Output the [x, y] coordinate of the center of the cell containing the given text.  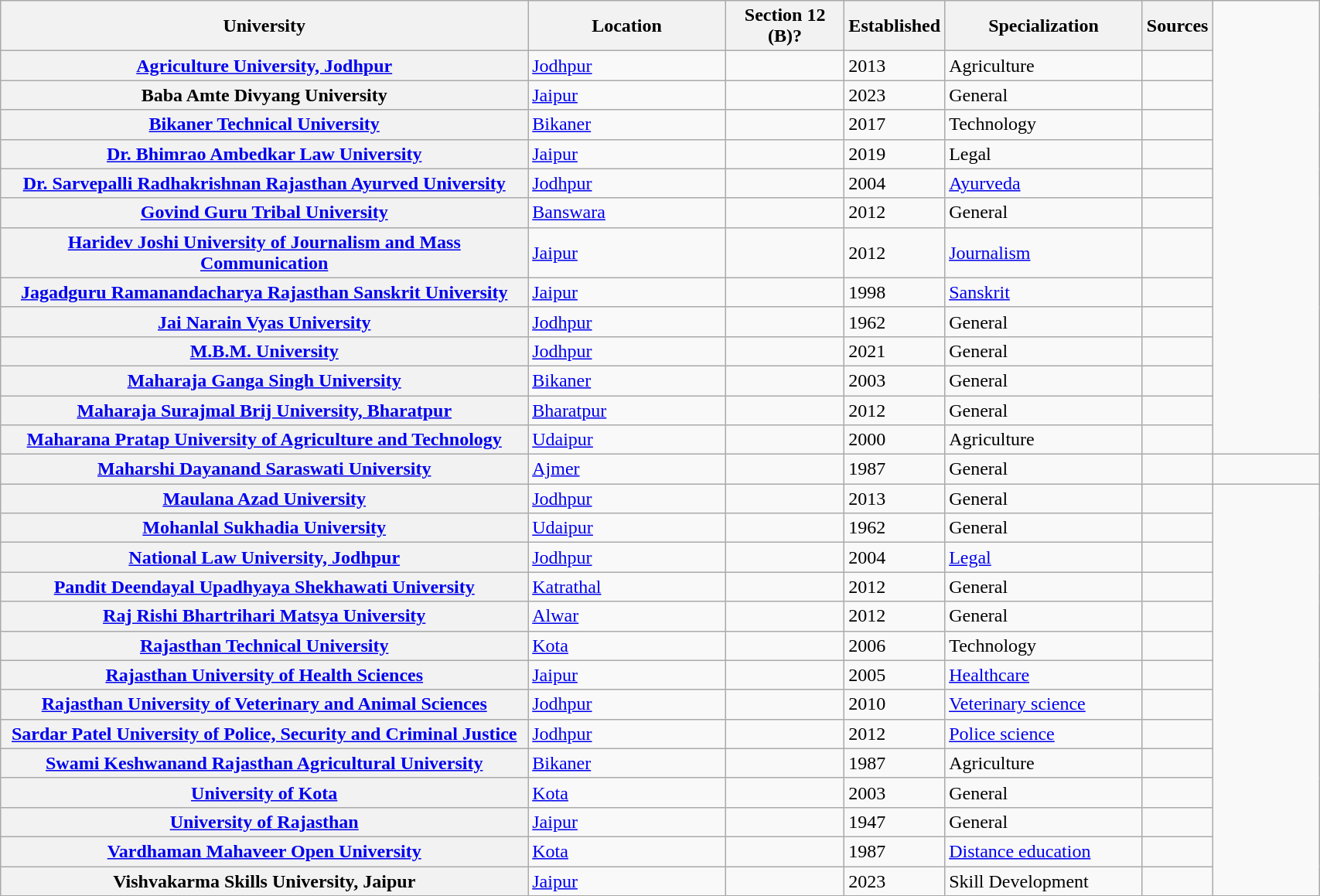
1947 [895, 822]
Maulana Azad University [264, 499]
Sanskrit [1044, 292]
2021 [895, 351]
Govind Guru Tribal University [264, 213]
Katrathal [627, 587]
Dr. Bhimrao Ambedkar Law University [264, 154]
Swami Keshwanand Rajasthan Agricultural University [264, 763]
Ayurveda [1044, 183]
Maharana Pratap University of Agriculture and Technology [264, 440]
Healthcare [1044, 675]
Raj Rishi Bhartrihari Matsya University [264, 616]
2005 [895, 675]
National Law University, Jodhpur [264, 557]
Veterinary science [1044, 704]
Police science [1044, 734]
M.B.M. University [264, 351]
Alwar [627, 616]
Location [627, 26]
2006 [895, 646]
Distance education [1044, 851]
Maharaja Ganga Singh University [264, 380]
Rajasthan Technical University [264, 646]
Skill Development [1044, 881]
University of Kota [264, 792]
Bikaner Technical University [264, 124]
2017 [895, 124]
Maharaja Surajmal Brij University, Bharatpur [264, 411]
Agriculture University, Jodhpur [264, 66]
2019 [895, 154]
Pandit Deendayal Upadhyaya Shekhawati University [264, 587]
Section 12 (B)? [784, 26]
Ajmer [627, 469]
Rajasthan University of Veterinary and Animal Sciences [264, 704]
Vishvakarma Skills University, Jaipur [264, 881]
Dr. Sarvepalli Radhakrishnan Rajasthan Ayurved University [264, 183]
University [264, 26]
Baba Amte Divyang University [264, 95]
Mohanlal Sukhadia University [264, 528]
University of Rajasthan [264, 822]
Jagadguru Ramanandacharya Rajasthan Sanskrit University [264, 292]
Bharatpur [627, 411]
Banswara [627, 213]
Haridev Joshi University of Journalism and Mass Communication [264, 252]
Journalism [1044, 252]
Specialization [1044, 26]
Rajasthan University of Health Sciences [264, 675]
Maharshi Dayanand Saraswati University [264, 469]
1998 [895, 292]
2000 [895, 440]
Jai Narain Vyas University [264, 322]
2010 [895, 704]
Established [895, 26]
Sardar Patel University of Police, Security and Criminal Justice [264, 734]
Vardhaman Mahaveer Open University [264, 851]
Sources [1177, 26]
